Capture the cell that displays the provided text and extract its [X, Y] central coordinate. 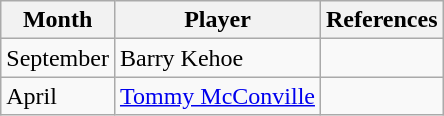
April [58, 96]
Month [58, 20]
Tommy McConville [217, 96]
Player [217, 20]
Barry Kehoe [217, 58]
References [382, 20]
September [58, 58]
